Identify which cell holds the provided text, then report its [X, Y] central coordinate. 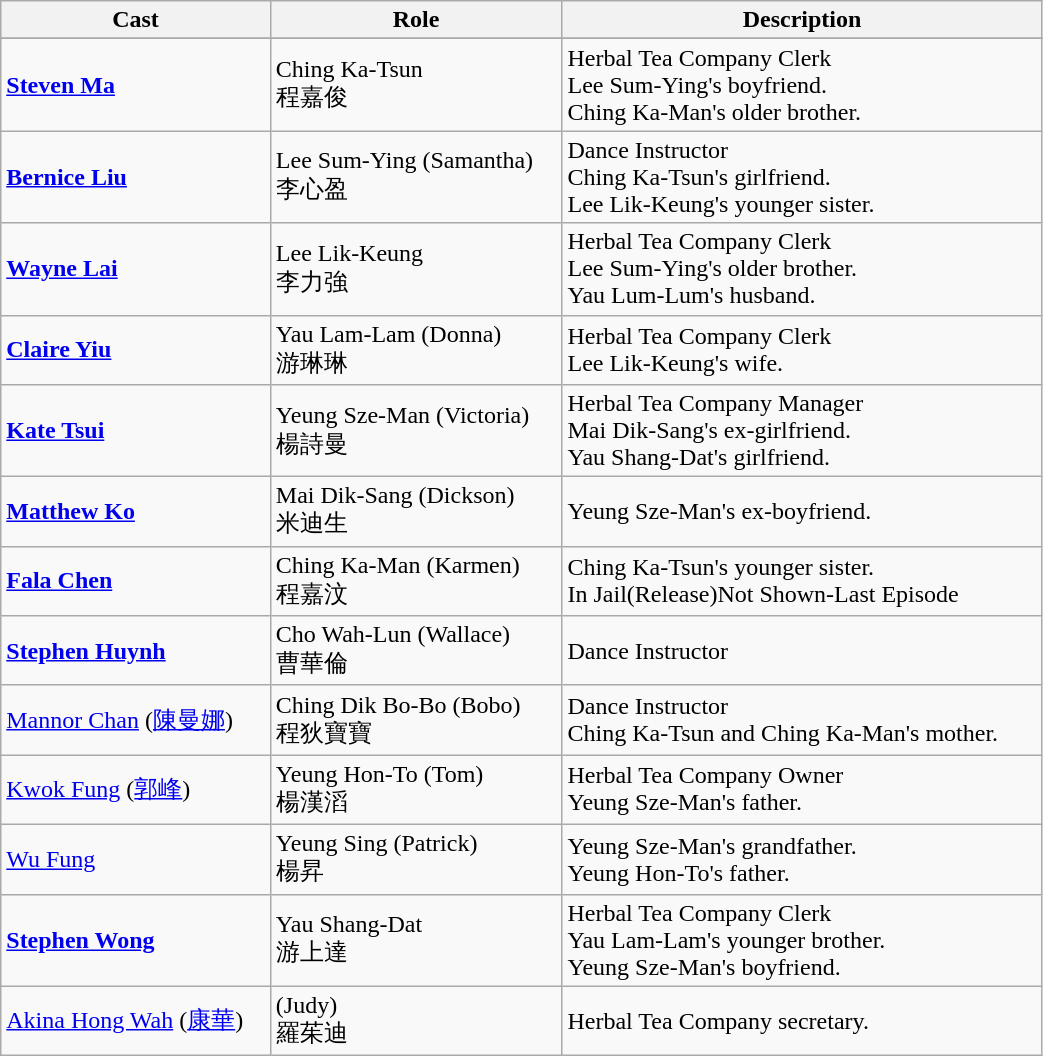
Ching Ka-Man (Karmen) 程嘉汶 [416, 581]
Kwok Fung (郭峰) [136, 790]
Mai Dik-Sang (Dickson) 米迪生 [416, 512]
Yeung Sze-Man's ex-boyfriend. [802, 512]
Akina Hong Wah (康華) [136, 1021]
Yau Lam-Lam (Donna) 游琳琳 [416, 350]
Wayne Lai [136, 269]
Cho Wah-Lun (Wallace) 曹華倫 [416, 651]
Lee Lik-Keung 李力強 [416, 269]
Herbal Tea Company Manager Mai Dik-Sang's ex-girlfriend. Yau Shang-Dat's girlfriend. [802, 431]
Herbal Tea Company Clerk Lee Sum-Ying's boyfriend. Ching Ka-Man's older brother. [802, 85]
Ching Ka-Tsun's younger sister. In Jail(Release)Not Shown-Last Episode [802, 581]
Bernice Liu [136, 177]
Role [416, 20]
Stephen Huynh [136, 651]
Matthew Ko [136, 512]
Lee Sum-Ying (Samantha) 李心盈 [416, 177]
Dance Instructor [802, 651]
Yeung Sze-Man's grandfather. Yeung Hon-To's father. [802, 859]
Fala Chen [136, 581]
Herbal Tea Company Clerk Lee Lik-Keung's wife. [802, 350]
Herbal Tea Company Clerk Lee Sum-Ying's older brother. Yau Lum-Lum's husband. [802, 269]
Dance Instructor Ching Ka-Tsun and Ching Ka-Man's mother. [802, 720]
Claire Yiu [136, 350]
Description [802, 20]
Ching Ka-Tsun 程嘉俊 [416, 85]
Yeung Sze-Man (Victoria) 楊詩曼 [416, 431]
Cast [136, 20]
Yau Shang-Dat 游上達 [416, 940]
Herbal Tea Company secretary. [802, 1021]
Ching Dik Bo-Bo (Bobo) 程狄寶寶 [416, 720]
Steven Ma [136, 85]
Yeung Sing (Patrick) 楊昇 [416, 859]
Stephen Wong [136, 940]
Herbal Tea Company Clerk Yau Lam-Lam's younger brother. Yeung Sze-Man's boyfriend. [802, 940]
Yeung Hon-To (Tom) 楊漢滔 [416, 790]
Herbal Tea Company Owner Yeung Sze-Man's father. [802, 790]
Wu Fung [136, 859]
Mannor Chan (陳曼娜) [136, 720]
Kate Tsui [136, 431]
Dance Instructor Ching Ka-Tsun's girlfriend. Lee Lik-Keung's younger sister. [802, 177]
(Judy) 羅茱迪 [416, 1021]
